Provide the (X, Y) coordinate of the cell's center where the given text is located.  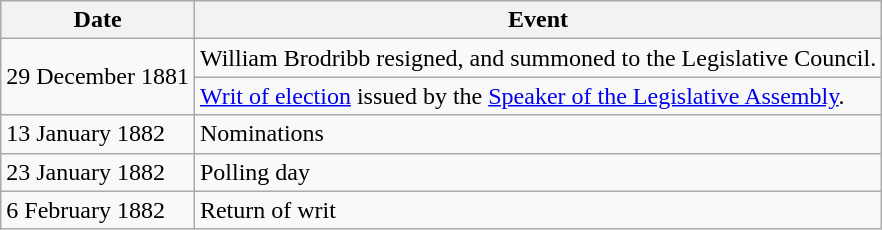
6 February 1882 (98, 210)
29 December 1881 (98, 77)
13 January 1882 (98, 134)
23 January 1882 (98, 172)
Writ of election issued by the Speaker of the Legislative Assembly. (538, 96)
Nominations (538, 134)
Date (98, 20)
William Brodribb resigned, and summoned to the Legislative Council. (538, 58)
Return of writ (538, 210)
Polling day (538, 172)
Event (538, 20)
